Determine the (X, Y) coordinate at the center of the cell enclosing the given text.  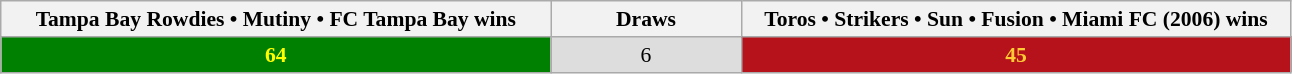
6 (646, 55)
45 (1016, 55)
Toros • Strikers • Sun • Fusion • Miami FC (2006) wins (1016, 19)
Draws (646, 19)
64 (276, 55)
Tampa Bay Rowdies • Mutiny • FC Tampa Bay wins (276, 19)
